For the text-containing cell, return its midpoint in (x, y) coordinate format. 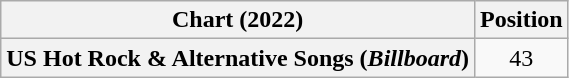
US Hot Rock & Alternative Songs (Billboard) (238, 58)
43 (521, 58)
Position (521, 20)
Chart (2022) (238, 20)
